Search for the cell housing the specified text and yield its [X, Y] center coordinate. 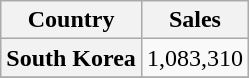
1,083,310 [194, 58]
Sales [194, 20]
South Korea [72, 58]
Country [72, 20]
